Pinpoint the cell where the given text exists, returning its (x, y) midpoint coordinate. 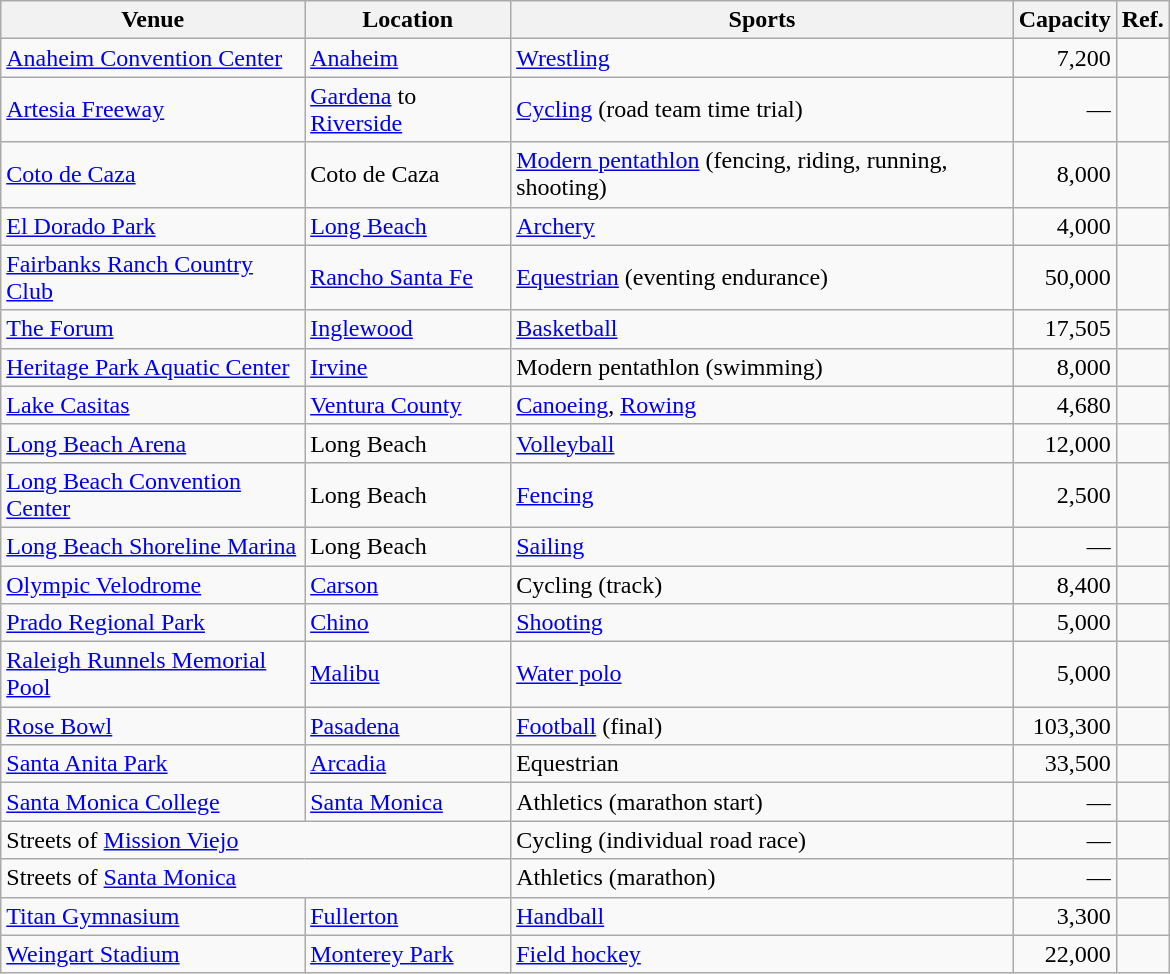
2,500 (1064, 494)
Shooting (762, 623)
Rancho Santa Fe (408, 278)
Streets of Mission Viejo (256, 840)
Modern pentathlon (swimming) (762, 367)
Athletics (marathon start) (762, 802)
Gardena to Riverside (408, 110)
Ventura County (408, 405)
8,400 (1064, 585)
Canoeing, Rowing (762, 405)
Pasadena (408, 726)
Artesia Freeway (153, 110)
17,505 (1064, 329)
Cycling (individual road race) (762, 840)
Santa Monica College (153, 802)
Titan Gymnasium (153, 916)
Prado Regional Park (153, 623)
Santa Monica (408, 802)
Water polo (762, 674)
Cycling (track) (762, 585)
Raleigh Runnels Memorial Pool (153, 674)
3,300 (1064, 916)
Weingart Stadium (153, 954)
Anaheim Convention Center (153, 58)
Malibu (408, 674)
Equestrian (762, 764)
Long Beach Arena (153, 443)
Long Beach Convention Center (153, 494)
Field hockey (762, 954)
Wrestling (762, 58)
Sailing (762, 546)
Fairbanks Ranch Country Club (153, 278)
33,500 (1064, 764)
Athletics (marathon) (762, 878)
Venue (153, 20)
Volleyball (762, 443)
Carson (408, 585)
Sports (762, 20)
Cycling (road team time trial) (762, 110)
Handball (762, 916)
Chino (408, 623)
4,680 (1064, 405)
Irvine (408, 367)
Basketball (762, 329)
7,200 (1064, 58)
12,000 (1064, 443)
Rose Bowl (153, 726)
Football (final) (762, 726)
Archery (762, 226)
Anaheim (408, 58)
50,000 (1064, 278)
Santa Anita Park (153, 764)
4,000 (1064, 226)
Fullerton (408, 916)
Modern pentathlon (fencing, riding, running, shooting) (762, 174)
Long Beach Shoreline Marina (153, 546)
Monterey Park (408, 954)
Location (408, 20)
El Dorado Park (153, 226)
Lake Casitas (153, 405)
Heritage Park Aquatic Center (153, 367)
The Forum (153, 329)
Capacity (1064, 20)
Olympic Velodrome (153, 585)
Equestrian (eventing endurance) (762, 278)
Ref. (1142, 20)
Arcadia (408, 764)
Fencing (762, 494)
22,000 (1064, 954)
Streets of Santa Monica (256, 878)
Inglewood (408, 329)
103,300 (1064, 726)
